Detect which cell encompasses the target text, then output its [X, Y] center coordinate. 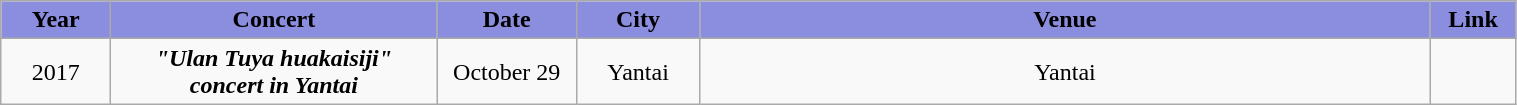
2017 [56, 72]
Concert [274, 20]
"Ulan Tuya huakaisiji" concert in Yantai [274, 72]
City [638, 20]
Year [56, 20]
Venue [1065, 20]
Date [506, 20]
October 29 [506, 72]
Link [1473, 20]
